Return [X, Y] of the center of cell containing provided text 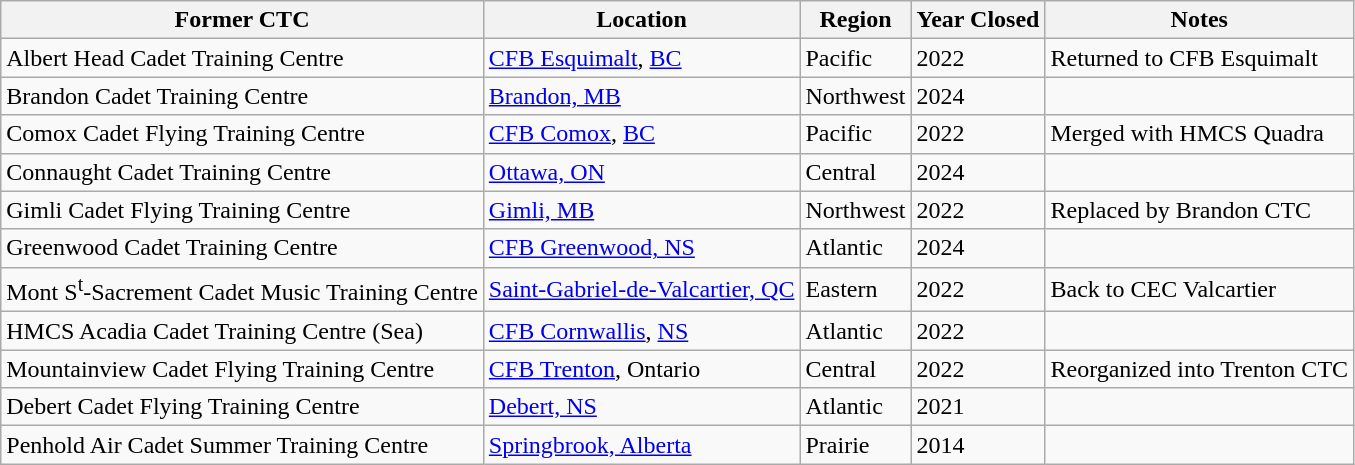
CFB Trenton, Ontario [642, 369]
Debert, NS [642, 407]
Ottawa, ON [642, 172]
Gimli, MB [642, 210]
Reorganized into Trenton CTC [1200, 369]
Merged with HMCS Quadra [1200, 134]
CFB Greenwood, NS [642, 248]
Saint-Gabriel-de-Valcartier, QC [642, 290]
Notes [1200, 20]
Brandon Cadet Training Centre [242, 96]
HMCS Acadia Cadet Training Centre (Sea) [242, 331]
Region [856, 20]
CFB Cornwallis, NS [642, 331]
Returned to CFB Esquimalt [1200, 58]
Debert Cadet Flying Training Centre [242, 407]
2021 [978, 407]
CFB Comox, BC [642, 134]
Back to CEC Valcartier [1200, 290]
Greenwood Cadet Training Centre [242, 248]
Comox Cadet Flying Training Centre [242, 134]
2014 [978, 445]
Connaught Cadet Training Centre [242, 172]
Location [642, 20]
Former CTC [242, 20]
Albert Head Cadet Training Centre [242, 58]
Springbrook, Alberta [642, 445]
Penhold Air Cadet Summer Training Centre [242, 445]
CFB Esquimalt, BC [642, 58]
Prairie [856, 445]
Mont St-Sacrement Cadet Music Training Centre [242, 290]
Mountainview Cadet Flying Training Centre [242, 369]
Brandon, MB [642, 96]
Eastern [856, 290]
Year Closed [978, 20]
Gimli Cadet Flying Training Centre [242, 210]
Replaced by Brandon CTC [1200, 210]
